Return the [x, y] coordinate for the center point of the cell that contains the specified text.  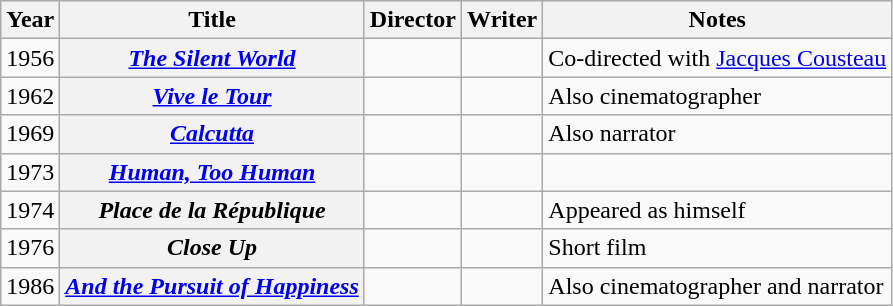
Notes [718, 20]
Short film [718, 248]
Title [212, 20]
Director [412, 20]
Also narrator [718, 134]
Vive le Tour [212, 96]
Co-directed with Jacques Cousteau [718, 58]
1973 [30, 172]
1974 [30, 210]
1969 [30, 134]
Also cinematographer [718, 96]
Calcutta [212, 134]
1986 [30, 286]
Human, Too Human [212, 172]
And the Pursuit of Happiness [212, 286]
Also cinematographer and narrator [718, 286]
1956 [30, 58]
1976 [30, 248]
Year [30, 20]
1962 [30, 96]
Writer [502, 20]
Place de la République [212, 210]
The Silent World [212, 58]
Appeared as himself [718, 210]
Close Up [212, 248]
